Locate the cell with the specified text and output its (X, Y) center coordinate. 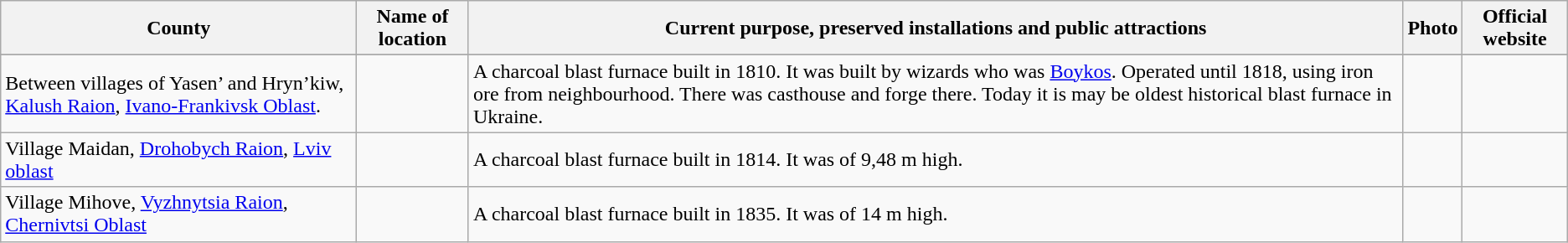
Name of location (413, 28)
County (179, 28)
A charcoal blast furnace built in 1814. It was of 9,48 m high. (935, 159)
Between villages of Yasen’ and Hryn’kiw, Kalush Raion, Ivano-Frankivsk Oblast. (179, 94)
Photo (1432, 28)
Official website (1514, 28)
Village Maidan, Drohobych Raion, Lviv oblast (179, 159)
Village Mihove, Vyzhnytsia Raion, Chernivtsi Oblast (179, 215)
A charcoal blast furnace built in 1835. It was of 14 m high. (935, 215)
Current purpose, preserved installations and public attractions (935, 28)
